From the cell containing the given text, extract its center point as (x, y) coordinate. 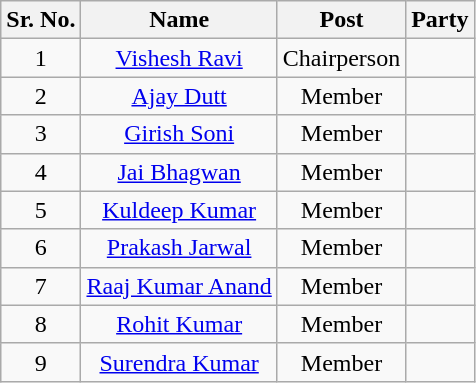
2 (41, 96)
Kuldeep Kumar (179, 210)
4 (41, 172)
Sr. No. (41, 20)
Prakash Jarwal (179, 248)
Raaj Kumar Anand (179, 286)
Vishesh Ravi (179, 58)
8 (41, 324)
3 (41, 134)
Surendra Kumar (179, 362)
Ajay Dutt (179, 96)
Rohit Kumar (179, 324)
Chairperson (341, 58)
Party (440, 20)
Name (179, 20)
Post (341, 20)
Girish Soni (179, 134)
1 (41, 58)
7 (41, 286)
9 (41, 362)
Jai Bhagwan (179, 172)
6 (41, 248)
5 (41, 210)
